Return the [x, y] coordinate for the center point of the cell that contains the specified text.  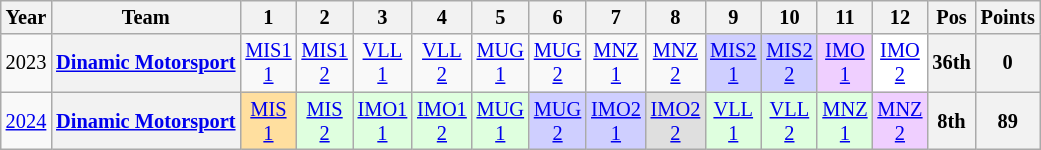
7 [616, 17]
IMO11 [383, 121]
2023 [26, 63]
MIS11 [268, 63]
MIS12 [325, 63]
IMO12 [442, 121]
1 [268, 17]
2 [325, 17]
89 [1008, 121]
12 [900, 17]
11 [844, 17]
MIS22 [789, 63]
IMO1 [844, 63]
0 [1008, 63]
36th [951, 63]
10 [789, 17]
IMO2 [900, 63]
Pos [951, 17]
Year [26, 17]
2024 [26, 121]
8 [676, 17]
Points [1008, 17]
MIS2 [325, 121]
6 [558, 17]
8th [951, 121]
Team [146, 17]
IMO22 [676, 121]
3 [383, 17]
MIS1 [268, 121]
5 [500, 17]
IMO21 [616, 121]
MIS21 [733, 63]
9 [733, 17]
4 [442, 17]
